Return (X, Y) of the center of cell containing provided text 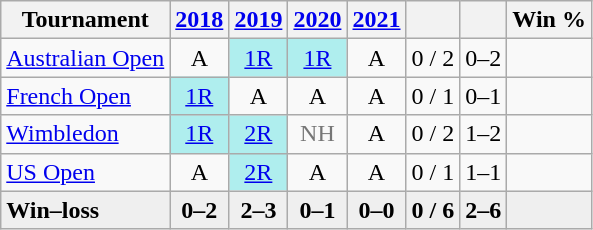
Wimbledon (86, 134)
Australian Open (86, 58)
0–0 (376, 210)
2020 (318, 20)
NH (318, 134)
2–3 (258, 210)
2018 (200, 20)
French Open (86, 96)
0 / 6 (433, 210)
Tournament (86, 20)
1–2 (484, 134)
2021 (376, 20)
1–1 (484, 172)
US Open (86, 172)
Win % (550, 20)
2–6 (484, 210)
2019 (258, 20)
Win–loss (86, 210)
